Return [X, Y] of the center of cell containing provided text 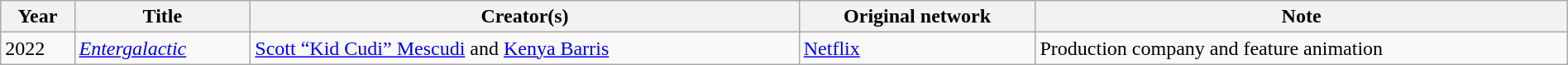
Entergalactic [162, 48]
Year [38, 17]
Creator(s) [524, 17]
Production company and feature animation [1302, 48]
Scott “Kid Cudi” Mescudi and Kenya Barris [524, 48]
2022 [38, 48]
Original network [917, 17]
Title [162, 17]
Note [1302, 17]
Netflix [917, 48]
